For the text-containing cell, return its midpoint in (X, Y) coordinate format. 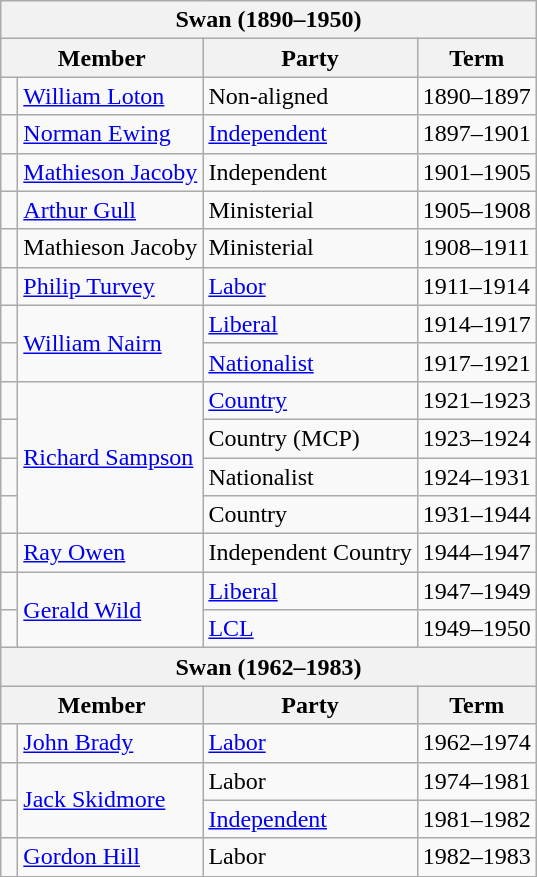
1949–1950 (476, 629)
1923–1924 (476, 438)
1962–1974 (476, 743)
Ray Owen (110, 553)
William Nairn (110, 343)
1924–1931 (476, 477)
1974–1981 (476, 781)
1982–1983 (476, 857)
1944–1947 (476, 553)
Richard Sampson (110, 457)
1914–1917 (476, 324)
1981–1982 (476, 819)
1931–1944 (476, 515)
1921–1923 (476, 400)
1908–1911 (476, 248)
Jack Skidmore (110, 800)
Swan (1962–1983) (269, 667)
John Brady (110, 743)
Gordon Hill (110, 857)
1897–1901 (476, 134)
1901–1905 (476, 172)
1890–1897 (476, 96)
1947–1949 (476, 591)
Country (MCP) (310, 438)
LCL (310, 629)
Arthur Gull (110, 210)
Swan (1890–1950) (269, 20)
Non-aligned (310, 96)
Norman Ewing (110, 134)
William Loton (110, 96)
1911–1914 (476, 286)
Philip Turvey (110, 286)
1917–1921 (476, 362)
Independent Country (310, 553)
1905–1908 (476, 210)
Gerald Wild (110, 610)
